Output the [x, y] coordinate of the center of the cell containing the given text.  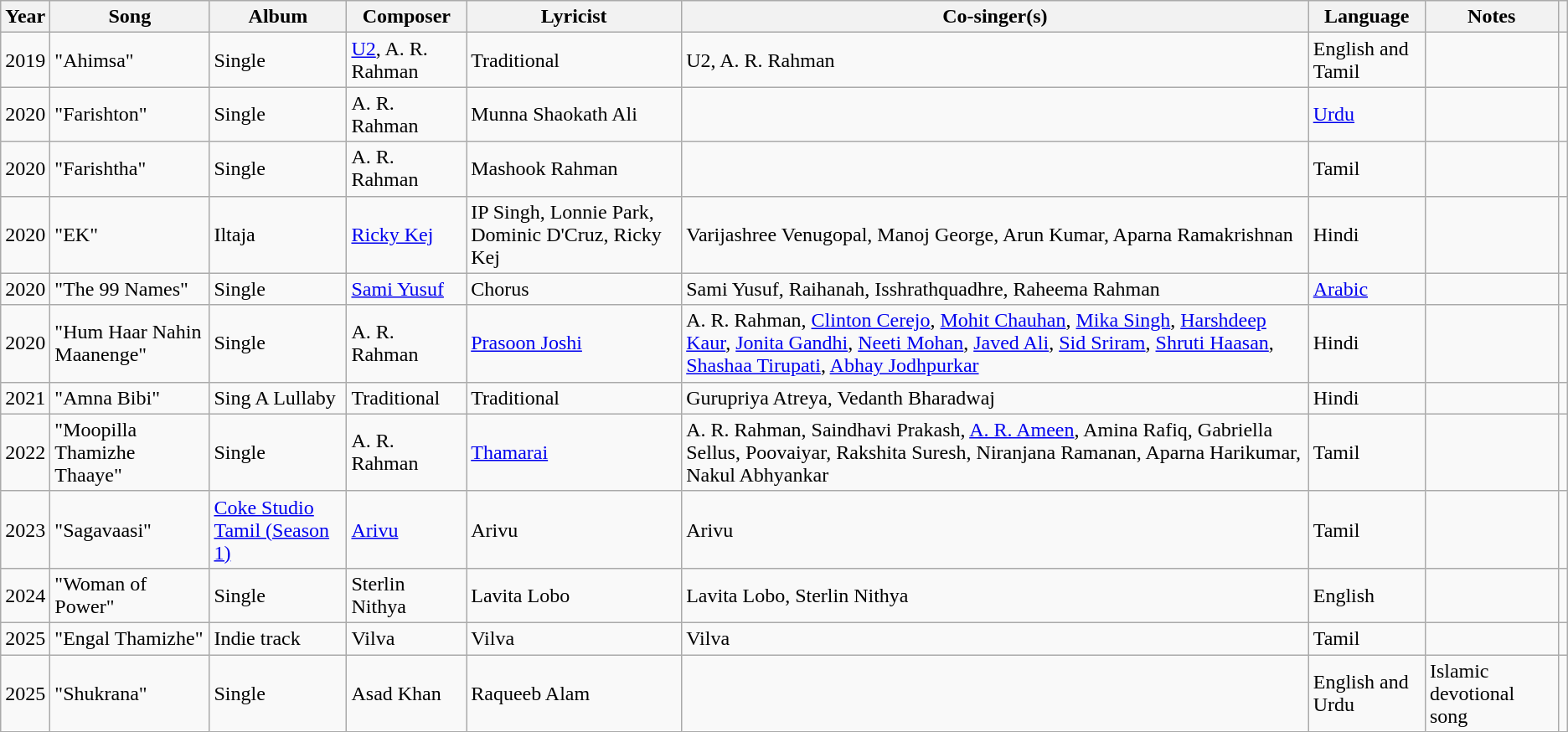
Ricky Kej [407, 235]
"Farishtha" [130, 169]
Sami Yusuf, Raihanah, Isshrathquadhre, Raheema Rahman [995, 289]
Coke Studio Tamil (Season 1) [278, 529]
Song [130, 17]
"The 99 Names" [130, 289]
IP Singh, Lonnie Park, Dominic D'Cruz, Ricky Kej [575, 235]
"Moopilla Thamizhe Thaaye" [130, 452]
Sami Yusuf [407, 289]
Sterlin Nithya [407, 595]
"Woman of Power" [130, 595]
"Shukrana" [130, 693]
English and Tamil [1367, 60]
Sing A Lullaby [278, 398]
Gurupriya Atreya, Vedanth Bharadwaj [995, 398]
Prasoon Joshi [575, 343]
2019 [25, 60]
Co-singer(s) [995, 17]
Lyricist [575, 17]
Album [278, 17]
2023 [25, 529]
Indie track [278, 638]
"Farishton" [130, 114]
Language [1367, 17]
Raqueeb Alam [575, 693]
Asad Khan [407, 693]
Year [25, 17]
"Engal Thamizhe" [130, 638]
2021 [25, 398]
2022 [25, 452]
2024 [25, 595]
"EK" [130, 235]
Lavita Lobo [575, 595]
"Sagavaasi" [130, 529]
Composer [407, 17]
English and Urdu [1367, 693]
Iltaja [278, 235]
"Hum Haar Nahin Maanenge" [130, 343]
"Ahimsa" [130, 60]
"Amna Bibi" [130, 398]
Thamarai [575, 452]
Chorus [575, 289]
Arabic [1367, 289]
English [1367, 595]
Urdu [1367, 114]
Varijashree Venugopal, Manoj George, Arun Kumar, Aparna Ramakrishnan [995, 235]
Lavita Lobo, Sterlin Nithya [995, 595]
Notes [1491, 17]
Islamic devotional song [1491, 693]
Munna Shaokath Ali [575, 114]
Mashook Rahman [575, 169]
